For the text-containing cell, return its midpoint in (x, y) coordinate format. 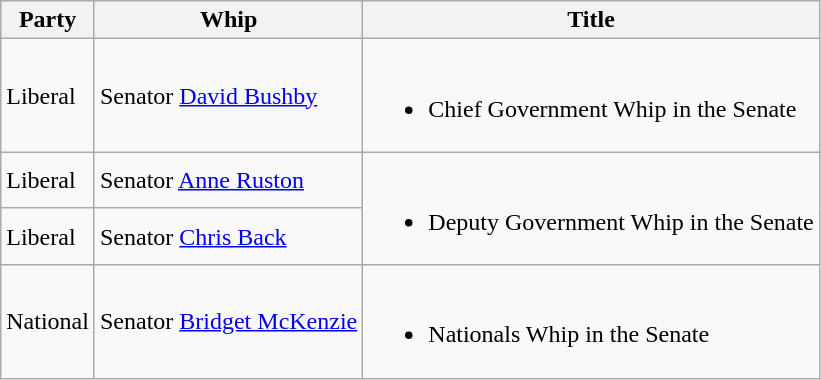
Senator Bridget McKenzie (228, 322)
Title (592, 20)
Chief Government Whip in the Senate (592, 96)
Deputy Government Whip in the Senate (592, 208)
Party (48, 20)
Senator David Bushby (228, 96)
National (48, 322)
Whip (228, 20)
Senator Chris Back (228, 236)
Senator Anne Ruston (228, 180)
Nationals Whip in the Senate (592, 322)
